Detect which cell encompasses the target text, then output its [x, y] center coordinate. 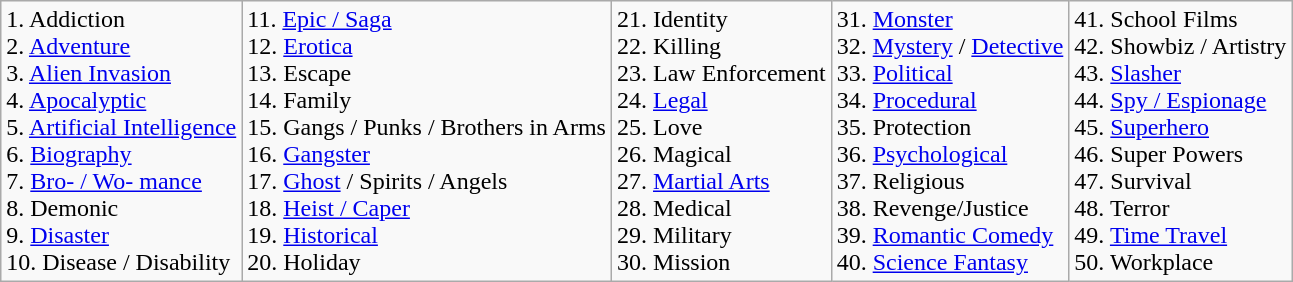
41. School Films42. Showbiz / Artistry43. Slasher44. Spy / Espionage45. Superhero46. Super Powers47. Survival48. Terror49. Time Travel50. Workplace [1180, 142]
21. Identity22. Killing23. Law Enforcement24. Legal25. Love26. Magical27. Martial Arts28. Medical29. Military30. Mission [721, 142]
